For the text-containing cell, return its midpoint in (X, Y) coordinate format. 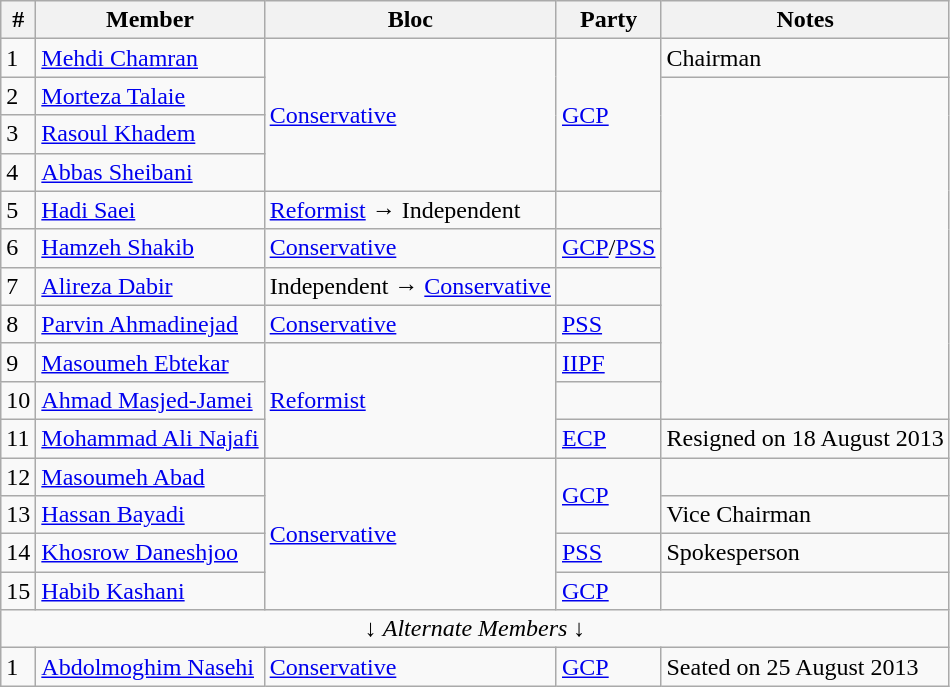
2 (18, 96)
Vice Chairman (805, 515)
GCP/PSS (608, 248)
Reformist (410, 400)
Rasoul Khadem (150, 134)
Masoumeh Ebtekar (150, 362)
7 (18, 286)
Hadi Saei (150, 210)
15 (18, 591)
Member (150, 20)
Party (608, 20)
Ahmad Masjed-Jamei (150, 400)
Mehdi Chamran (150, 58)
14 (18, 553)
Mohammad Ali Najafi (150, 438)
Abbas Sheibani (150, 172)
6 (18, 248)
11 (18, 438)
4 (18, 172)
12 (18, 477)
IIPF (608, 362)
ECP (608, 438)
Alireza Dabir (150, 286)
Hassan Bayadi (150, 515)
Habib Kashani (150, 591)
Khosrow Daneshjoo (150, 553)
Morteza Talaie (150, 96)
Notes (805, 20)
Independent → Conservative (410, 286)
Hamzeh Shakib (150, 248)
13 (18, 515)
# (18, 20)
Parvin Ahmadinejad (150, 324)
Reformist → Independent (410, 210)
Spokesperson (805, 553)
Bloc (410, 20)
10 (18, 400)
Masoumeh Abad (150, 477)
↓ Alternate Members ↓ (476, 629)
5 (18, 210)
Chairman (805, 58)
Abdolmoghim Nasehi (150, 667)
3 (18, 134)
Resigned on 18 August 2013 (805, 438)
8 (18, 324)
Seated on 25 August 2013 (805, 667)
9 (18, 362)
